Return the (X, Y) coordinate for the center point of the cell that contains the specified text.  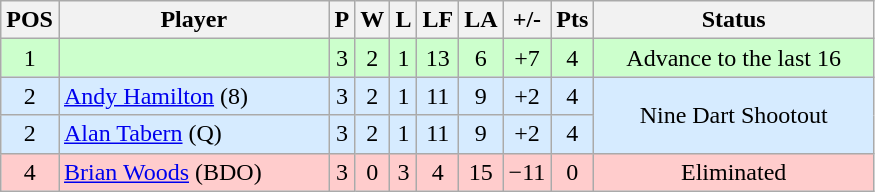
P (342, 20)
Alan Tabern (Q) (194, 134)
Advance to the last 16 (734, 58)
+/- (527, 20)
Brian Woods (BDO) (194, 172)
POS (30, 20)
L (404, 20)
6 (481, 58)
Status (734, 20)
Andy Hamilton (8) (194, 96)
LF (438, 20)
Pts (572, 20)
+7 (527, 58)
13 (438, 58)
15 (481, 172)
Nine Dart Shootout (734, 115)
LA (481, 20)
W (372, 20)
Eliminated (734, 172)
Player (194, 20)
−11 (527, 172)
